Return the [x, y] coordinate for the center point of the cell that contains the specified text.  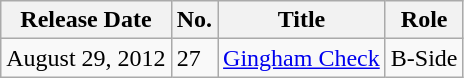
No. [194, 20]
Release Date [86, 20]
27 [194, 58]
Gingham Check [302, 58]
Title [302, 20]
B-Side [424, 58]
August 29, 2012 [86, 58]
Role [424, 20]
